Return the [x, y] coordinate for the center point of the cell that contains the specified text.  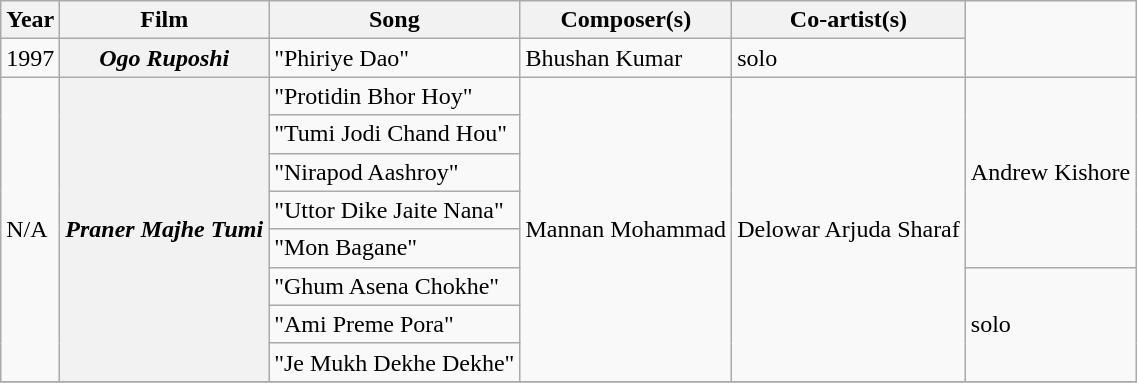
N/A [30, 229]
Bhushan Kumar [626, 58]
"Ghum Asena Chokhe" [394, 286]
"Nirapod Aashroy" [394, 172]
Ogo Ruposhi [164, 58]
Praner Majhe Tumi [164, 229]
"Tumi Jodi Chand Hou" [394, 134]
Delowar Arjuda Sharaf [849, 229]
"Mon Bagane" [394, 248]
Mannan Mohammad [626, 229]
Composer(s) [626, 20]
"Protidin Bhor Hoy" [394, 96]
Co-artist(s) [849, 20]
Andrew Kishore [1050, 172]
Song [394, 20]
1997 [30, 58]
"Ami Preme Pora" [394, 324]
Film [164, 20]
"Je Mukh Dekhe Dekhe" [394, 362]
"Uttor Dike Jaite Nana" [394, 210]
"Phiriye Dao" [394, 58]
Year [30, 20]
